Identify which cell holds the provided text, then report its (X, Y) central coordinate. 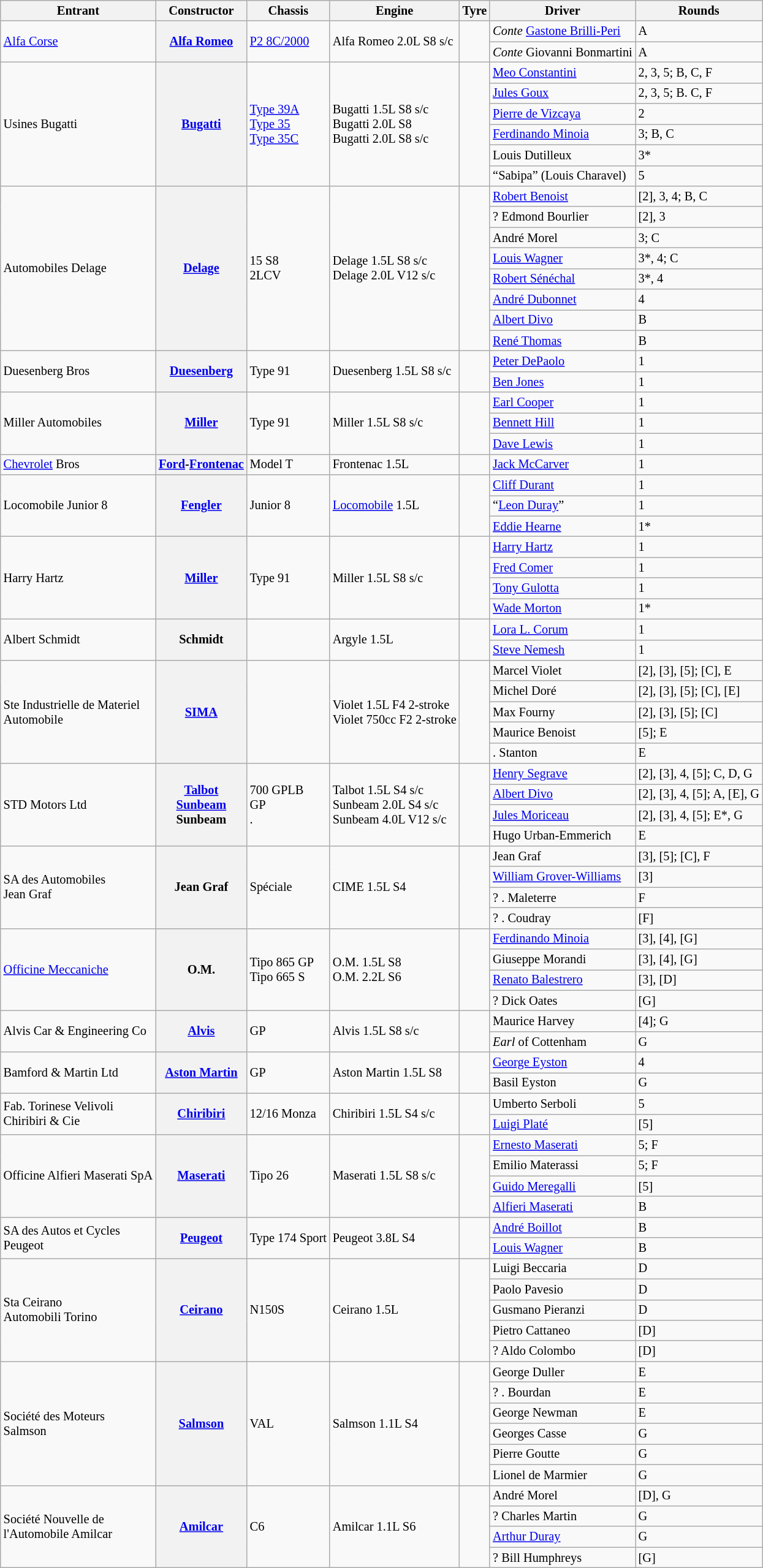
Guido Meregalli (563, 1186)
15 S82LCV (288, 268)
Chassis (288, 10)
Delage (201, 268)
Violet 1.5L F4 2-strokeViolet 750cc F2 2-stroke (395, 711)
Tyre (475, 10)
Sta CeiranoAutomobili Torino (78, 1309)
? . Coudray (563, 918)
Conte Giovanni Bonmartini (563, 52)
Alfa Romeo (201, 42)
Delage 1.5L S8 s/c Delage 2.0L V12 s/c (395, 268)
Entrant (78, 10)
[3] (699, 877)
Alvis (201, 1032)
Officine Alfieri Maserati SpA (78, 1175)
? . Maleterre (563, 898)
Tipo 865 GP Tipo 665 S (288, 969)
Type 39AType 35Type 35C (288, 124)
René Thomas (563, 341)
? Edmond Bourlier (563, 217)
Ben Jones (563, 382)
William Grover-Williams (563, 877)
Lora L. Corum (563, 629)
SA des Automobiles Jean Graf (78, 887)
Pierre Goutte (563, 1454)
Louis Dutilleux (563, 155)
Salmson 1.1L S4 (395, 1423)
VAL (288, 1423)
Giuseppe Morandi (563, 960)
Umberto Serboli (563, 1104)
Schmidt (201, 640)
Georges Casse (563, 1434)
George Newman (563, 1413)
[F] (699, 918)
Robert Benoist (563, 196)
Ernesto Maserati (563, 1145)
Duesenberg Bros (78, 371)
Tipo 26 (288, 1175)
Pietro Cattaneo (563, 1330)
Marcel Violet (563, 670)
Earl of Cottenham (563, 1042)
André Boillot (563, 1227)
Amilcar 1.1L S6 (395, 1527)
? Aldo Colombo (563, 1351)
TalbotSunbeamSunbeam (201, 805)
Aston Martin (201, 1072)
Maserati 1.5L S8 s/c (395, 1175)
[5]; E (699, 732)
[2], [3], 4, [5]; C, D, G (699, 774)
Fengler (201, 505)
O.M. 1.5L S8 O.M. 2.2L S6 (395, 969)
SIMA (201, 711)
[2], 3, 4; B, C (699, 196)
Jules Moriceau (563, 815)
Miller Automobiles (78, 423)
Alvis Car & Engineering Co (78, 1032)
Maserati (201, 1175)
Ceirano (201, 1309)
Wade Morton (563, 608)
Ford-Frontenac (201, 464)
P2 8C/2000 (288, 42)
Alfieri Maserati (563, 1206)
Jules Goux (563, 93)
[3], [D] (699, 980)
[2], 3 (699, 217)
C6 (288, 1527)
George Eyston (563, 1062)
3; B, C (699, 134)
[D], G (699, 1496)
Ceirano 1.5L (395, 1309)
Model T (288, 464)
Locomobile 1.5L (395, 505)
Locomobile Junior 8 (78, 505)
Max Fourny (563, 712)
Junior 8 (288, 505)
Officine Meccaniche (78, 969)
Ste Industrielle de MaterielAutomobile (78, 711)
F (699, 898)
SA des Autos et Cycles Peugeot (78, 1238)
Michel Doré (563, 691)
Frontenac 1.5L (395, 464)
3*, 4; C (699, 258)
Earl Cooper (563, 403)
Steve Nemesh (563, 650)
N150S (288, 1309)
Emilio Materassi (563, 1165)
Duesenberg (201, 371)
[2], [3], 4, [5]; E*, G (699, 815)
[3], [5]; [C], F (699, 856)
Talbot 1.5L S4 s/cSunbeam 2.0L S4 s/c Sunbeam 4.0L V12 s/c (395, 805)
Spéciale (288, 887)
Peugeot 3.8L S4 (395, 1238)
Chiribiri 1.5L S4 s/c (395, 1114)
Bennett Hill (563, 423)
Bamford & Martin Ltd (78, 1072)
Duesenberg 1.5L S8 s/c (395, 371)
[2], [3], 4, [5]; A, [E], G (699, 794)
? Charles Martin (563, 1516)
Lionel de Marmier (563, 1475)
Paolo Pavesio (563, 1289)
Conte Gastone Brilli-Peri (563, 31)
Henry Segrave (563, 774)
Cliff Durant (563, 485)
Driver (563, 10)
Luigi Platé (563, 1124)
700 GPLB GP. (288, 805)
Renato Balestrero (563, 980)
“Leon Duray” (563, 506)
2, 3, 5; B, C, F (699, 72)
3*, 4 (699, 279)
3* (699, 155)
Salmson (201, 1423)
Chevrolet Bros (78, 464)
STD Motors Ltd (78, 805)
Société des Moteurs Salmson (78, 1423)
Bugatti (201, 124)
Gusmano Pieranzi (563, 1310)
2 (699, 114)
Chiribiri (201, 1114)
Fab. Torinese VelivoliChiribiri & Cie (78, 1114)
Maurice Harvey (563, 1021)
Meo Constantini (563, 72)
Constructor (201, 10)
Engine (395, 10)
Tony Gulotta (563, 588)
Usines Bugatti (78, 124)
Argyle 1.5L (395, 640)
Jack McCarver (563, 464)
“Sabipa” (Louis Charavel) (563, 176)
[2], [3], [5]; [C], [E] (699, 691)
Maurice Benoist (563, 732)
Alvis 1.5L S8 s/c (395, 1032)
Pierre de Vizcaya (563, 114)
Eddie Hearne (563, 526)
Société Nouvelle del'Automobile Amilcar (78, 1527)
? Bill Humphreys (563, 1558)
. Stanton (563, 753)
Type 174 Sport (288, 1238)
12/16 Monza (288, 1114)
? Dick Oates (563, 1001)
Robert Sénéchal (563, 279)
[4]; G (699, 1021)
Bugatti 1.5L S8 s/c Bugatti 2.0L S8 Bugatti 2.0L S8 s/c (395, 124)
Rounds (699, 10)
Arthur Duray (563, 1537)
Basil Eyston (563, 1083)
[2], [3], [5]; [C] (699, 712)
3; C (699, 238)
Alfa Romeo 2.0L S8 s/c (395, 42)
Peugeot (201, 1238)
[2], [3], [5]; [C], E (699, 670)
George Duller (563, 1372)
Fred Comer (563, 567)
? . Bourdan (563, 1392)
Dave Lewis (563, 444)
Hugo Urban-Emmerich (563, 836)
Alfa Corse (78, 42)
O.M. (201, 969)
Albert Schmidt (78, 640)
CIME 1.5L S4 (395, 887)
Amilcar (201, 1527)
Peter DePaolo (563, 361)
André Dubonnet (563, 300)
Luigi Beccaria (563, 1268)
Aston Martin 1.5L S8 (395, 1072)
2, 3, 5; B. C, F (699, 93)
Automobiles Delage (78, 268)
